Capture the cell that displays the provided text and extract its (x, y) central coordinate. 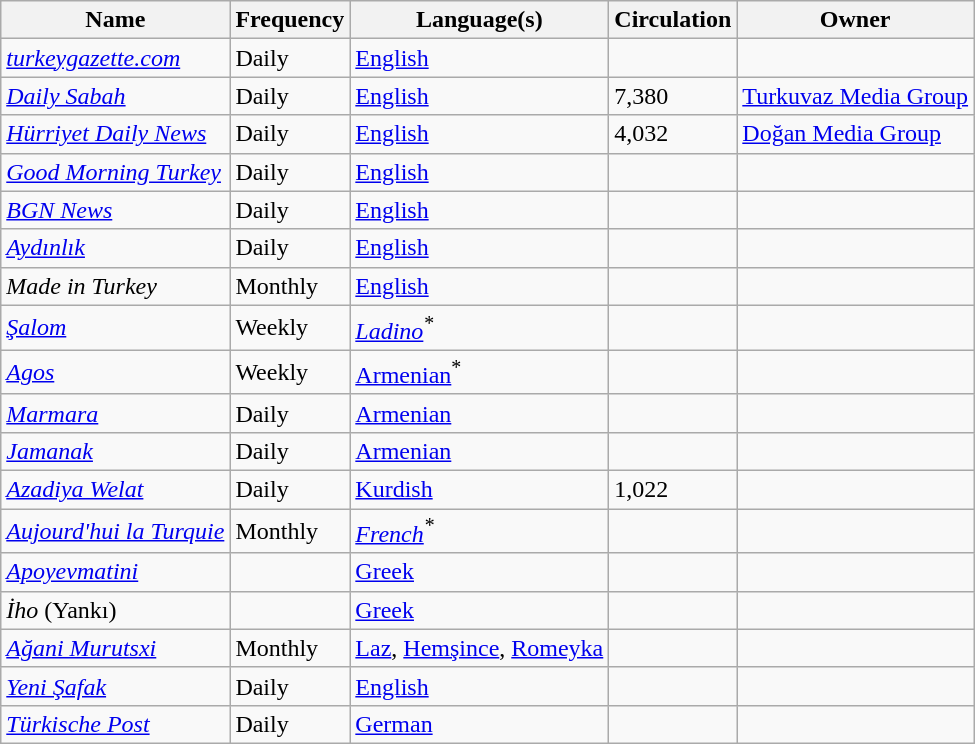
Agos (116, 372)
Name (116, 20)
Doğan Media Group (856, 134)
BGN News (116, 210)
Laz, Hemşince, Romeyka (480, 648)
Owner (856, 20)
turkeygazette.com (116, 58)
Daily Sabah (116, 96)
Armenian* (480, 372)
Apoyevmatini (116, 572)
Kurdish (480, 489)
Türkische Post (116, 724)
Aujourd'hui la Turquie (116, 532)
Frequency (290, 20)
Marmara (116, 413)
Şalom (116, 328)
Jamanak (116, 451)
Circulation (673, 20)
Turkuvaz Media Group (856, 96)
Ladino* (480, 328)
Ağani Murutsxi (116, 648)
Hürriyet Daily News (116, 134)
Aydınlık (116, 248)
İho (Yankı) (116, 610)
1,022 (673, 489)
Good Morning Turkey (116, 172)
Language(s) (480, 20)
French* (480, 532)
Yeni Şafak (116, 686)
Azadiya Welat (116, 489)
German (480, 724)
4,032 (673, 134)
Made in Turkey (116, 286)
7,380 (673, 96)
